Capture the cell that displays the provided text and extract its [X, Y] central coordinate. 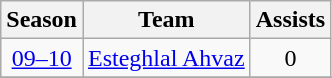
Team [166, 20]
Assists [290, 20]
Season [42, 20]
09–10 [42, 58]
0 [290, 58]
Esteghlal Ahvaz [166, 58]
